Identify which cell holds the provided text, then report its [X, Y] central coordinate. 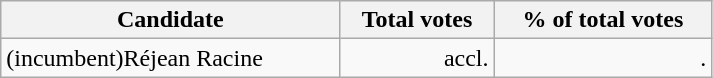
accl. [417, 58]
. [603, 58]
Total votes [417, 20]
% of total votes [603, 20]
Candidate [170, 20]
(incumbent)Réjean Racine [170, 58]
